Determine the [X, Y] coordinate at the center of the cell enclosing the given text.  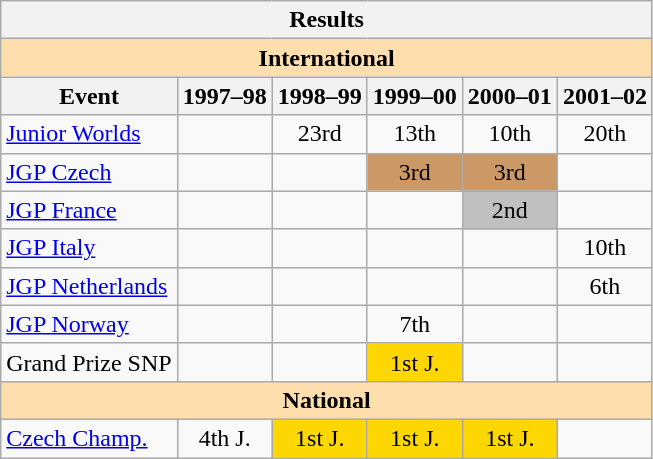
1998–99 [320, 96]
JGP Netherlands [89, 286]
6th [604, 286]
1999–00 [414, 96]
13th [414, 134]
7th [414, 324]
JGP France [89, 210]
JGP Czech [89, 172]
Grand Prize SNP [89, 362]
2nd [510, 210]
Junior Worlds [89, 134]
4th J. [224, 438]
JGP Italy [89, 248]
Results [327, 20]
23rd [320, 134]
1997–98 [224, 96]
2001–02 [604, 96]
Event [89, 96]
International [327, 58]
2000–01 [510, 96]
JGP Norway [89, 324]
20th [604, 134]
Czech Champ. [89, 438]
National [327, 400]
